Find where the given text appears and provide that cell's center as (X, Y) coordinate. 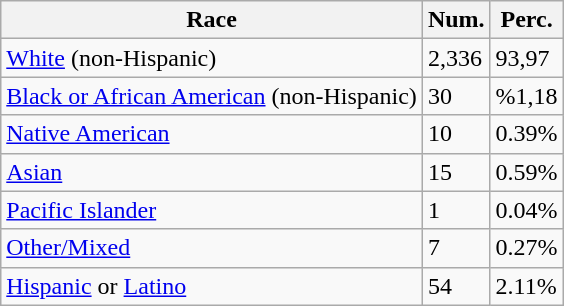
93,97 (526, 58)
0.04% (526, 210)
Black or African American (non-Hispanic) (212, 96)
10 (456, 134)
Hispanic or Latino (212, 286)
Perc. (526, 20)
Other/Mixed (212, 248)
7 (456, 248)
2,336 (456, 58)
Pacific Islander (212, 210)
1 (456, 210)
0.27% (526, 248)
Num. (456, 20)
White (non-Hispanic) (212, 58)
0.59% (526, 172)
%1,18 (526, 96)
Asian (212, 172)
Native American (212, 134)
54 (456, 286)
2.11% (526, 286)
0.39% (526, 134)
Race (212, 20)
30 (456, 96)
15 (456, 172)
